Capture the cell that displays the provided text and extract its (x, y) central coordinate. 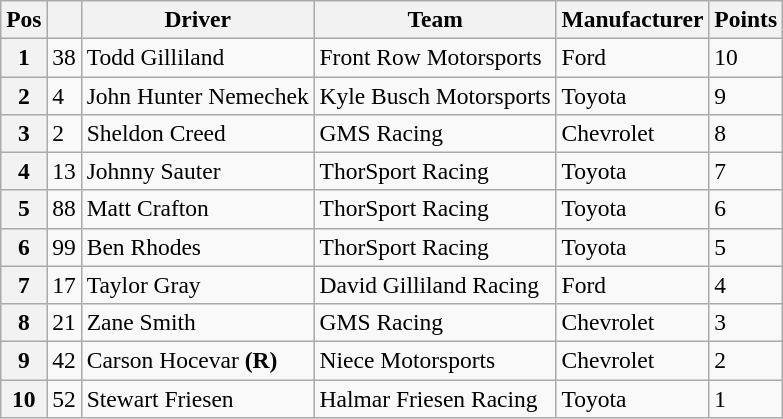
13 (64, 171)
John Hunter Nemechek (198, 95)
Taylor Gray (198, 285)
88 (64, 209)
Team (435, 19)
Stewart Friesen (198, 398)
Carson Hocevar (R) (198, 360)
Front Row Motorsports (435, 57)
Zane Smith (198, 322)
Points (746, 19)
99 (64, 247)
Manufacturer (632, 19)
Pos (24, 19)
21 (64, 322)
17 (64, 285)
Driver (198, 19)
Kyle Busch Motorsports (435, 95)
42 (64, 360)
Johnny Sauter (198, 171)
Matt Crafton (198, 209)
38 (64, 57)
52 (64, 398)
Niece Motorsports (435, 360)
Sheldon Creed (198, 133)
Ben Rhodes (198, 247)
Halmar Friesen Racing (435, 398)
David Gilliland Racing (435, 285)
Todd Gilliland (198, 57)
